Extract the (x, y) coordinate from the center of the cell holding the provided text.  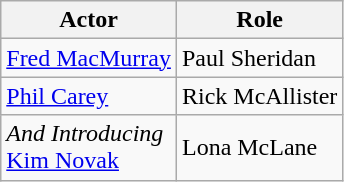
And IntroducingKim Novak (89, 148)
Lona McLane (259, 148)
Fred MacMurray (89, 58)
Paul Sheridan (259, 58)
Actor (89, 20)
Rick McAllister (259, 96)
Role (259, 20)
Phil Carey (89, 96)
